Pinpoint the cell where the given text exists, returning its (X, Y) midpoint coordinate. 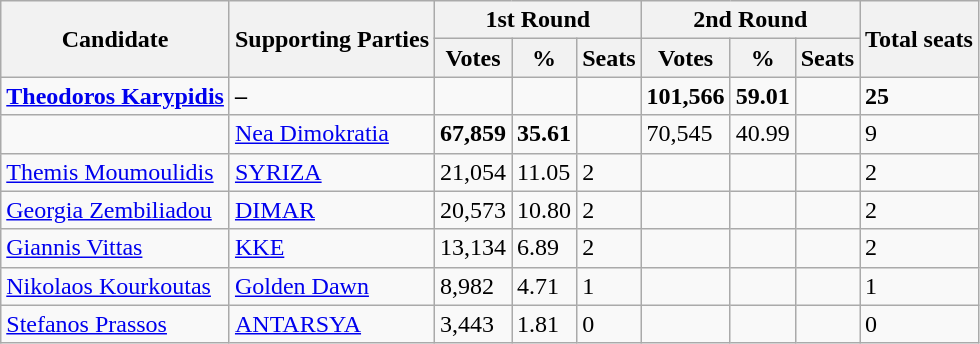
Nea Dimokratia (332, 134)
11.05 (544, 172)
Candidate (116, 39)
40.99 (762, 134)
9 (920, 134)
4.71 (544, 286)
25 (920, 96)
DIMAR (332, 210)
ANTARSYA (332, 324)
2nd Round (750, 20)
1st Round (538, 20)
10.80 (544, 210)
KKE (332, 248)
Total seats (920, 39)
6.89 (544, 248)
13,134 (474, 248)
3,443 (474, 324)
20,573 (474, 210)
Nikolaos Kourkoutas (116, 286)
SYRIZA (332, 172)
70,545 (686, 134)
101,566 (686, 96)
21,054 (474, 172)
67,859 (474, 134)
Stefanos Prassos (116, 324)
Supporting Parties (332, 39)
Theodoros Karypidis (116, 96)
Georgia Zembiliadou (116, 210)
35.61 (544, 134)
1.81 (544, 324)
59.01 (762, 96)
Golden Dawn (332, 286)
Giannis Vittas (116, 248)
– (332, 96)
8,982 (474, 286)
Themis Moumoulidis (116, 172)
